Capture the cell that displays the provided text and extract its (X, Y) central coordinate. 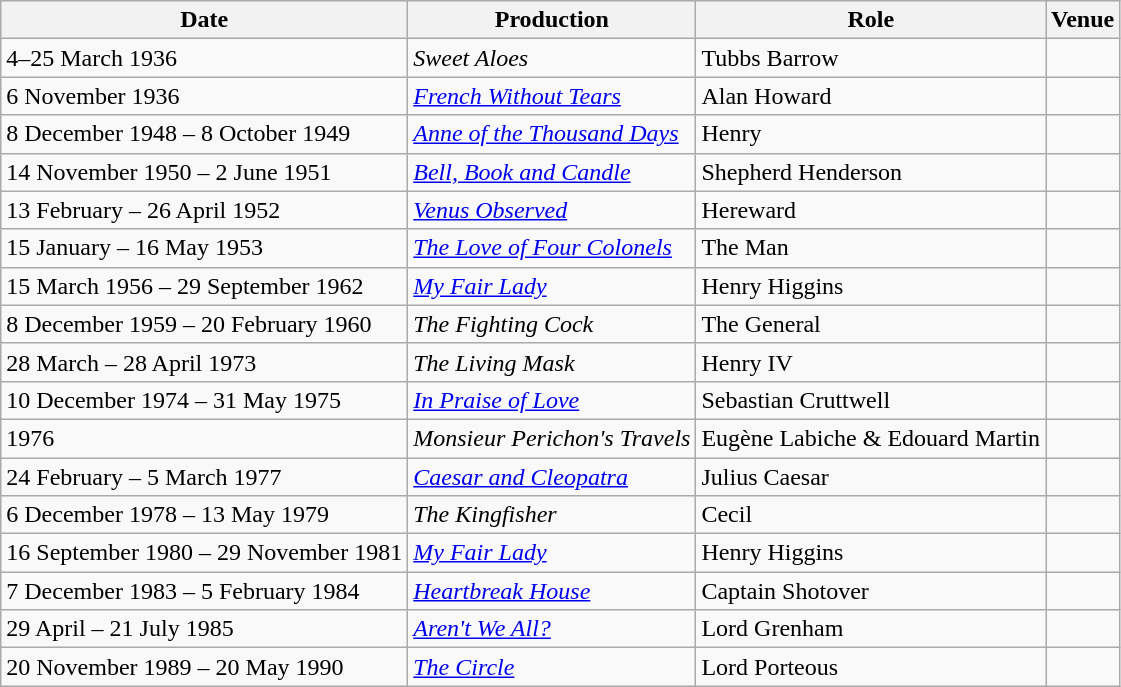
The Man (871, 248)
The Love of Four Colonels (552, 248)
15 March 1956 – 29 September 1962 (204, 286)
Lord Grenham (871, 629)
14 November 1950 – 2 June 1951 (204, 172)
4–25 March 1936 (204, 58)
29 April – 21 July 1985 (204, 629)
Alan Howard (871, 96)
8 December 1948 – 8 October 1949 (204, 134)
Shepherd Henderson (871, 172)
Julius Caesar (871, 477)
Sebastian Cruttwell (871, 400)
Cecil (871, 515)
7 December 1983 – 5 February 1984 (204, 591)
The Fighting Cock (552, 324)
French Without Tears (552, 96)
Venue (1083, 20)
Lord Porteous (871, 667)
The Living Mask (552, 362)
28 March – 28 April 1973 (204, 362)
1976 (204, 438)
Sweet Aloes (552, 58)
Monsieur Perichon's Travels (552, 438)
16 September 1980 – 29 November 1981 (204, 553)
Heartbreak House (552, 591)
Aren't We All? (552, 629)
6 November 1936 (204, 96)
Venus Observed (552, 210)
Caesar and Cleopatra (552, 477)
8 December 1959 – 20 February 1960 (204, 324)
15 January – 16 May 1953 (204, 248)
24 February – 5 March 1977 (204, 477)
6 December 1978 – 13 May 1979 (204, 515)
Production (552, 20)
10 December 1974 – 31 May 1975 (204, 400)
Captain Shotover (871, 591)
Eugène Labiche & Edouard Martin (871, 438)
Hereward (871, 210)
Henry (871, 134)
20 November 1989 – 20 May 1990 (204, 667)
The General (871, 324)
Role (871, 20)
The Circle (552, 667)
In Praise of Love (552, 400)
Henry IV (871, 362)
Tubbs Barrow (871, 58)
The Kingfisher (552, 515)
Bell, Book and Candle (552, 172)
Date (204, 20)
13 February – 26 April 1952 (204, 210)
Anne of the Thousand Days (552, 134)
